Find where the given text appears and provide that cell's center as [x, y] coordinate. 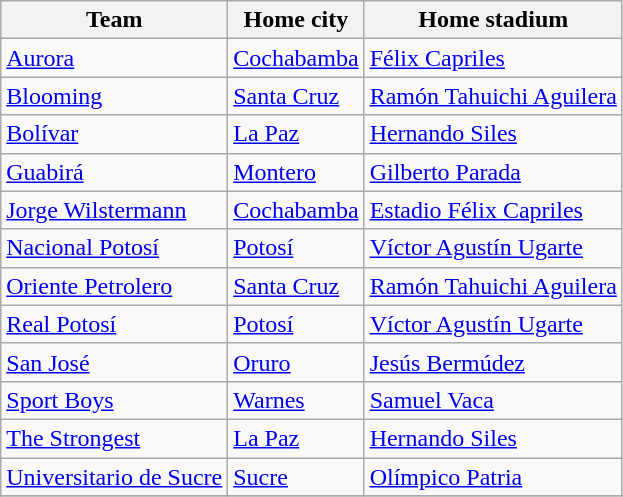
Blooming [114, 96]
Warnes [296, 400]
Oruro [296, 362]
Gilberto Parada [493, 172]
Guabirá [114, 172]
Real Potosí [114, 324]
The Strongest [114, 438]
Nacional Potosí [114, 248]
Estadio Félix Capriles [493, 210]
Oriente Petrolero [114, 286]
Universitario de Sucre [114, 477]
Félix Capriles [493, 58]
Jesús Bermúdez [493, 362]
Aurora [114, 58]
Home city [296, 20]
Montero [296, 172]
Home stadium [493, 20]
Bolívar [114, 134]
Samuel Vaca [493, 400]
Team [114, 20]
Sucre [296, 477]
Jorge Wilstermann [114, 210]
Sport Boys [114, 400]
San José [114, 362]
Olímpico Patria [493, 477]
